From the cell containing the given text, extract its center point as (X, Y) coordinate. 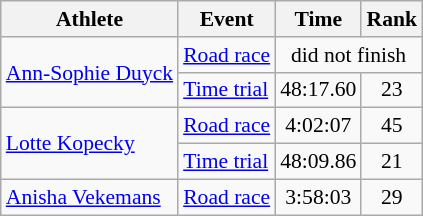
29 (392, 197)
45 (392, 126)
Event (226, 19)
23 (392, 90)
21 (392, 162)
Lotte Kopecky (90, 144)
48:17.60 (318, 90)
3:58:03 (318, 197)
Athlete (90, 19)
Rank (392, 19)
Time (318, 19)
did not finish (348, 55)
Ann-Sophie Duyck (90, 72)
Anisha Vekemans (90, 197)
4:02:07 (318, 126)
48:09.86 (318, 162)
